Detect which cell encompasses the target text, then output its (x, y) center coordinate. 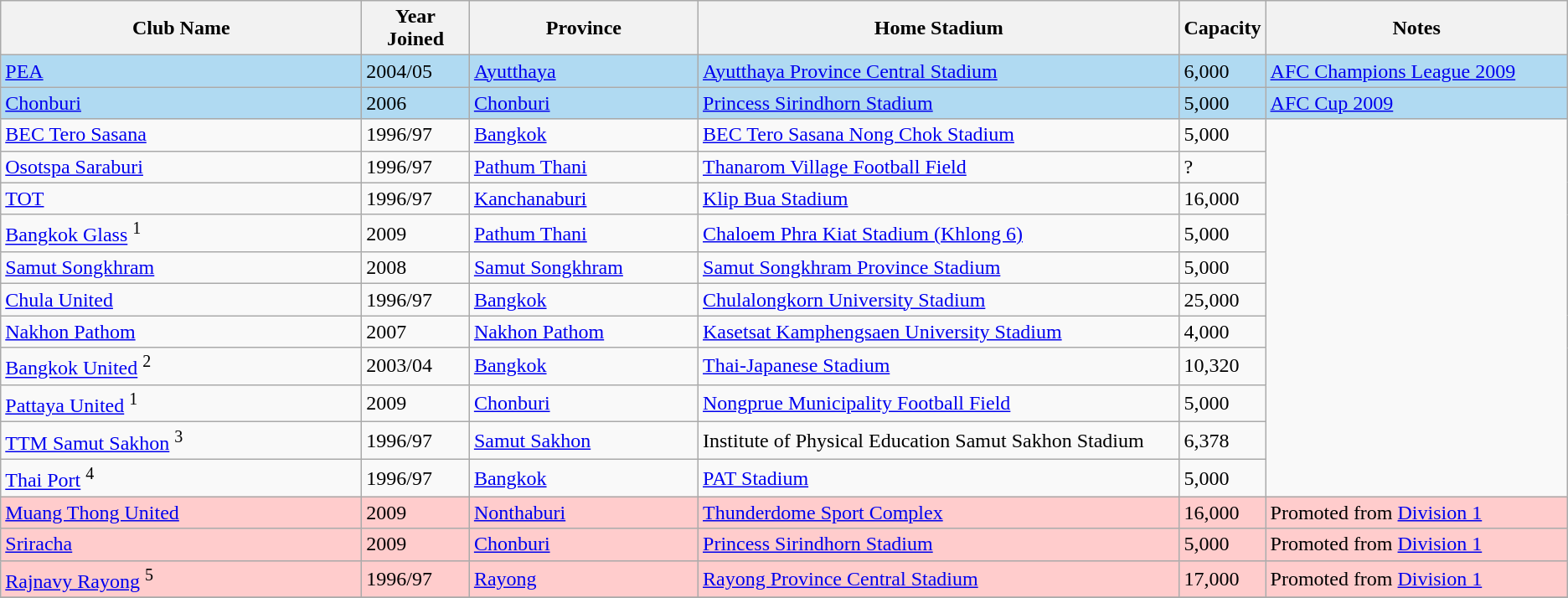
2007 (415, 332)
Muang Thong United (181, 513)
Club Name (181, 28)
Rayong Province Central Stadium (939, 580)
Notes (1416, 28)
Kanchanaburi (583, 198)
AFC Cup 2009 (1416, 103)
Samut Songkhram Province Stadium (939, 268)
Thunderdome Sport Complex (939, 513)
17,000 (1223, 580)
Osotspa Saraburi (181, 167)
2008 (415, 268)
2004/05 (415, 71)
Nonthaburi (583, 513)
6,000 (1223, 71)
Bangkok United 2 (181, 367)
Capacity (1223, 28)
AFC Champions League 2009 (1416, 71)
? (1223, 167)
Nongprue Municipality Football Field (939, 404)
BEC Tero Sasana (181, 135)
BEC Tero Sasana Nong Chok Stadium (939, 135)
TTM Samut Sakhon 3 (181, 441)
Rajnavy Rayong 5 (181, 580)
2006 (415, 103)
Kasetsat Kamphengsaen University Stadium (939, 332)
Bangkok Glass 1 (181, 233)
Ayutthaya Province Central Stadium (939, 71)
TOT (181, 198)
Klip Bua Stadium (939, 198)
Thai-Japanese Stadium (939, 367)
25,000 (1223, 300)
Thanarom Village Football Field (939, 167)
Rayong (583, 580)
4,000 (1223, 332)
PEA (181, 71)
PAT Stadium (939, 479)
Home Stadium (939, 28)
Province (583, 28)
Thai Port 4 (181, 479)
6,378 (1223, 441)
Chulalongkorn University Stadium (939, 300)
Sriracha (181, 544)
Chaloem Phra Kiat Stadium (Khlong 6) (939, 233)
Institute of Physical Education Samut Sakhon Stadium (939, 441)
Ayutthaya (583, 71)
Pattaya United 1 (181, 404)
Chula United (181, 300)
10,320 (1223, 367)
Year Joined (415, 28)
Samut Sakhon (583, 441)
2003/04 (415, 367)
